Return the [x, y] coordinate for the center point of the cell that contains the specified text.  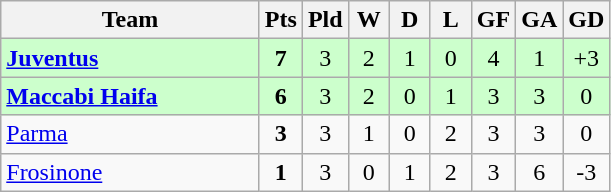
L [450, 20]
Frosinone [130, 172]
Juventus [130, 58]
7 [280, 58]
-3 [586, 172]
Pld [325, 20]
+3 [586, 58]
GF [493, 20]
Parma [130, 134]
D [410, 20]
4 [493, 58]
GA [540, 20]
Team [130, 20]
Pts [280, 20]
W [368, 20]
Maccabi Haifa [130, 96]
GD [586, 20]
